For the text-containing cell, return its midpoint in (X, Y) coordinate format. 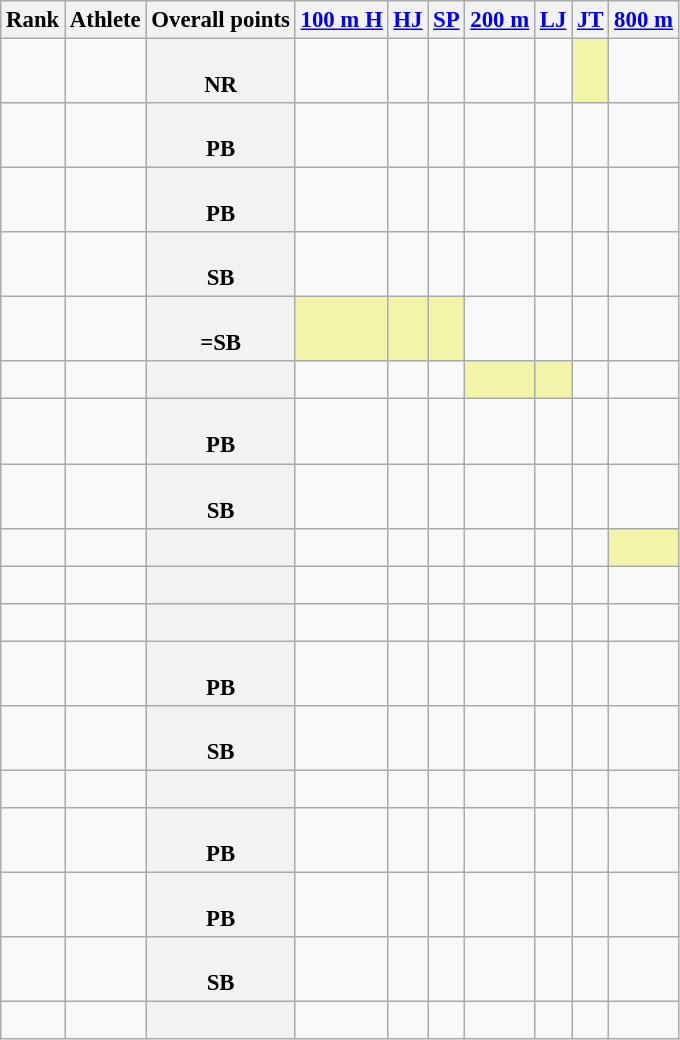
SP (446, 20)
=SB (220, 330)
Athlete (106, 20)
Rank (33, 20)
Overall points (220, 20)
200 m (500, 20)
JT (590, 20)
NR (220, 72)
100 m H (342, 20)
800 m (644, 20)
LJ (552, 20)
HJ (408, 20)
